Extract the (x, y) coordinate from the center of the cell holding the provided text.  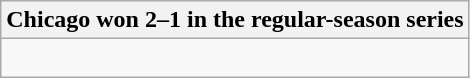
Chicago won 2–1 in the regular-season series (235, 20)
